Find where the given text appears and provide that cell's center as (X, Y) coordinate. 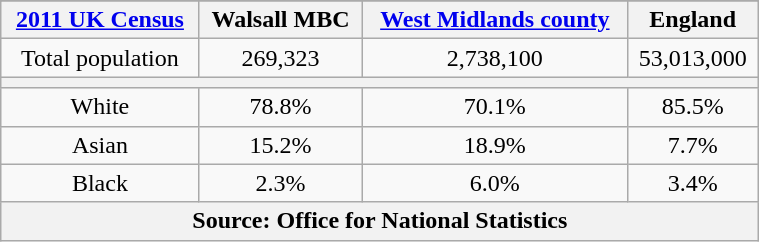
White (100, 107)
85.5% (692, 107)
Source: Office for National Statistics (380, 221)
Walsall MBC (280, 20)
2011 UK Census (100, 20)
Asian (100, 145)
West Midlands county (496, 20)
6.0% (496, 183)
18.9% (496, 145)
3.4% (692, 183)
269,323 (280, 58)
Total population (100, 58)
7.7% (692, 145)
England (692, 20)
53,013,000 (692, 58)
2,738,100 (496, 58)
78.8% (280, 107)
2.3% (280, 183)
15.2% (280, 145)
Black (100, 183)
70.1% (496, 107)
